Capture the cell that displays the provided text and extract its [x, y] central coordinate. 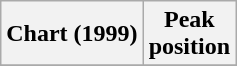
Peakposition [189, 34]
Chart (1999) [72, 34]
